Output the (X, Y) coordinate of the center of the cell containing the given text.  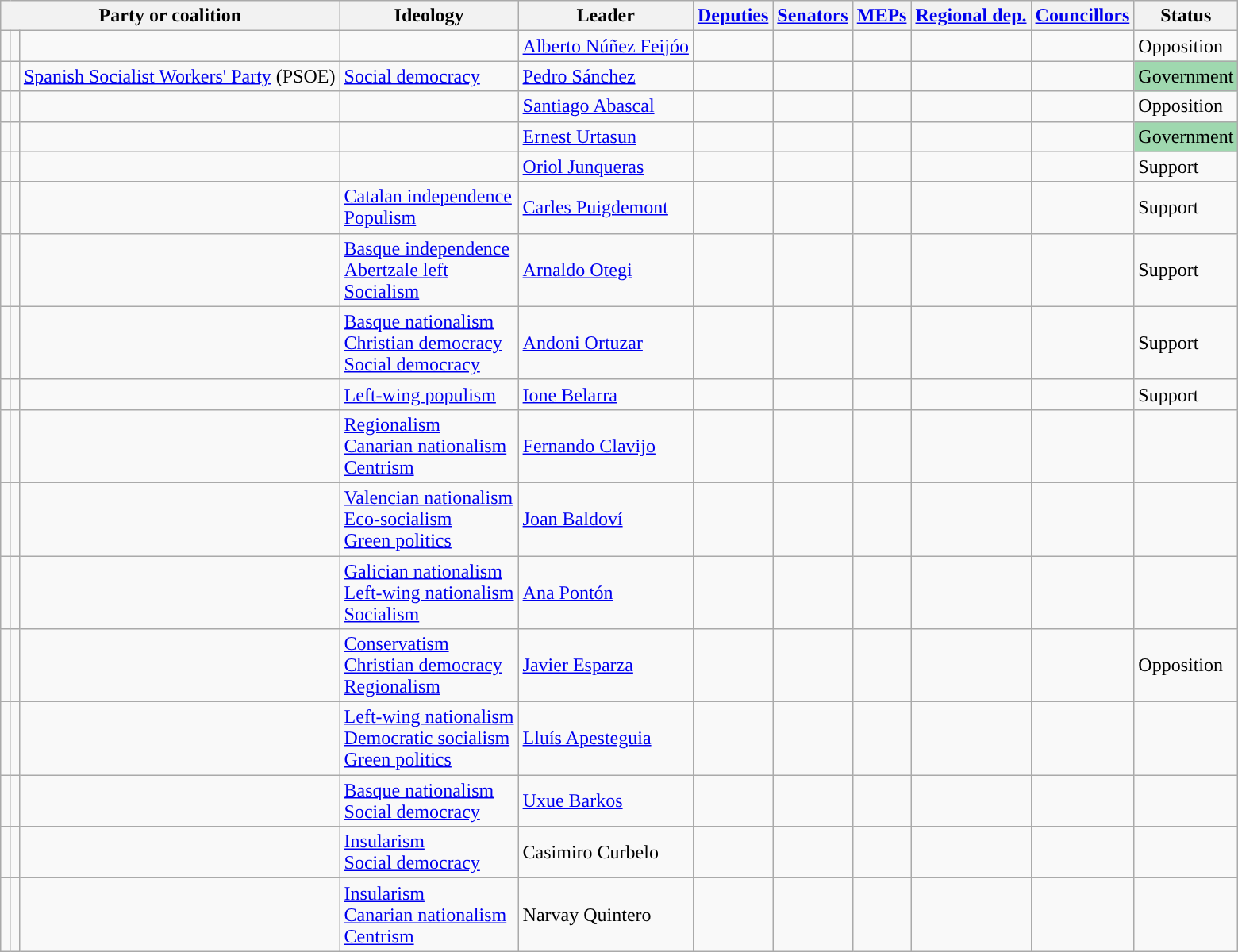
Basque nationalismSocial democracy (429, 801)
Ideology (429, 16)
MEPs (882, 16)
Status (1186, 16)
Ana Pontón (606, 592)
Party or coalition (170, 16)
Social democracy (429, 76)
RegionalismCanarian nationalismCentrism (429, 446)
Lluís Apesteguia (606, 739)
Valencian nationalismEco-socialismGreen politics (429, 519)
Leader (606, 16)
Arnaldo Otegi (606, 270)
Basque independenceAbertzale leftSocialism (429, 270)
Spanish Socialist Workers' Party (PSOE) (179, 76)
Casimiro Curbelo (606, 852)
Joan Baldoví (606, 519)
Deputies (732, 16)
Santiago Abascal (606, 106)
Catalan independencePopulism (429, 208)
InsularismSocial democracy (429, 852)
Basque nationalismChristian democracySocial democracy (429, 343)
ConservatismChristian democracyRegionalism (429, 666)
Left-wing nationalismDemocratic socialismGreen politics (429, 739)
Councillors (1082, 16)
Narvay Quintero (606, 915)
Pedro Sánchez (606, 76)
Carles Puigdemont (606, 208)
Fernando Clavijo (606, 446)
Alberto Núñez Feijóo (606, 46)
Ernest Urtasun (606, 136)
Oriol Junqueras (606, 167)
Ione Belarra (606, 394)
Left-wing populism (429, 394)
InsularismCanarian nationalismCentrism (429, 915)
Andoni Ortuzar (606, 343)
Javier Esparza (606, 666)
Uxue Barkos (606, 801)
Senators (813, 16)
Galician nationalismLeft-wing nationalismSocialism (429, 592)
Regional dep. (971, 16)
